Scan for the cell matching the given text and deliver its [x, y] coordinate at center. 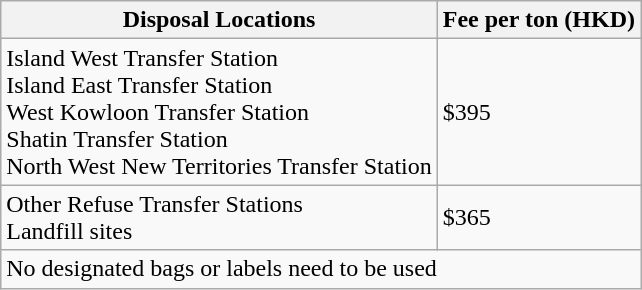
No designated bags or labels need to be used [321, 269]
$395 [538, 112]
Other Refuse Transfer StationsLandfill sites [220, 218]
Disposal Locations [220, 20]
$365 [538, 218]
Fee per ton (HKD) [538, 20]
